Capture the cell that displays the provided text and extract its (x, y) central coordinate. 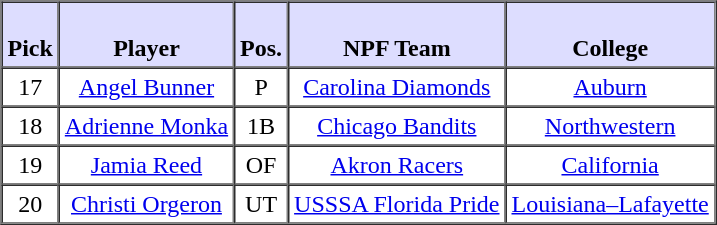
Christi Orgeron (146, 204)
Auburn (610, 88)
NPF Team (396, 35)
1B (261, 126)
Chicago Bandits (396, 126)
Pos. (261, 35)
Adrienne Monka (146, 126)
Carolina Diamonds (396, 88)
17 (30, 88)
OF (261, 166)
Angel Bunner (146, 88)
18 (30, 126)
Louisiana–Lafayette (610, 204)
Player (146, 35)
Akron Racers (396, 166)
Pick (30, 35)
Jamia Reed (146, 166)
USSSA Florida Pride (396, 204)
20 (30, 204)
College (610, 35)
P (261, 88)
California (610, 166)
19 (30, 166)
Northwestern (610, 126)
UT (261, 204)
